Determine the [X, Y] coordinate at the center of the cell enclosing the given text.  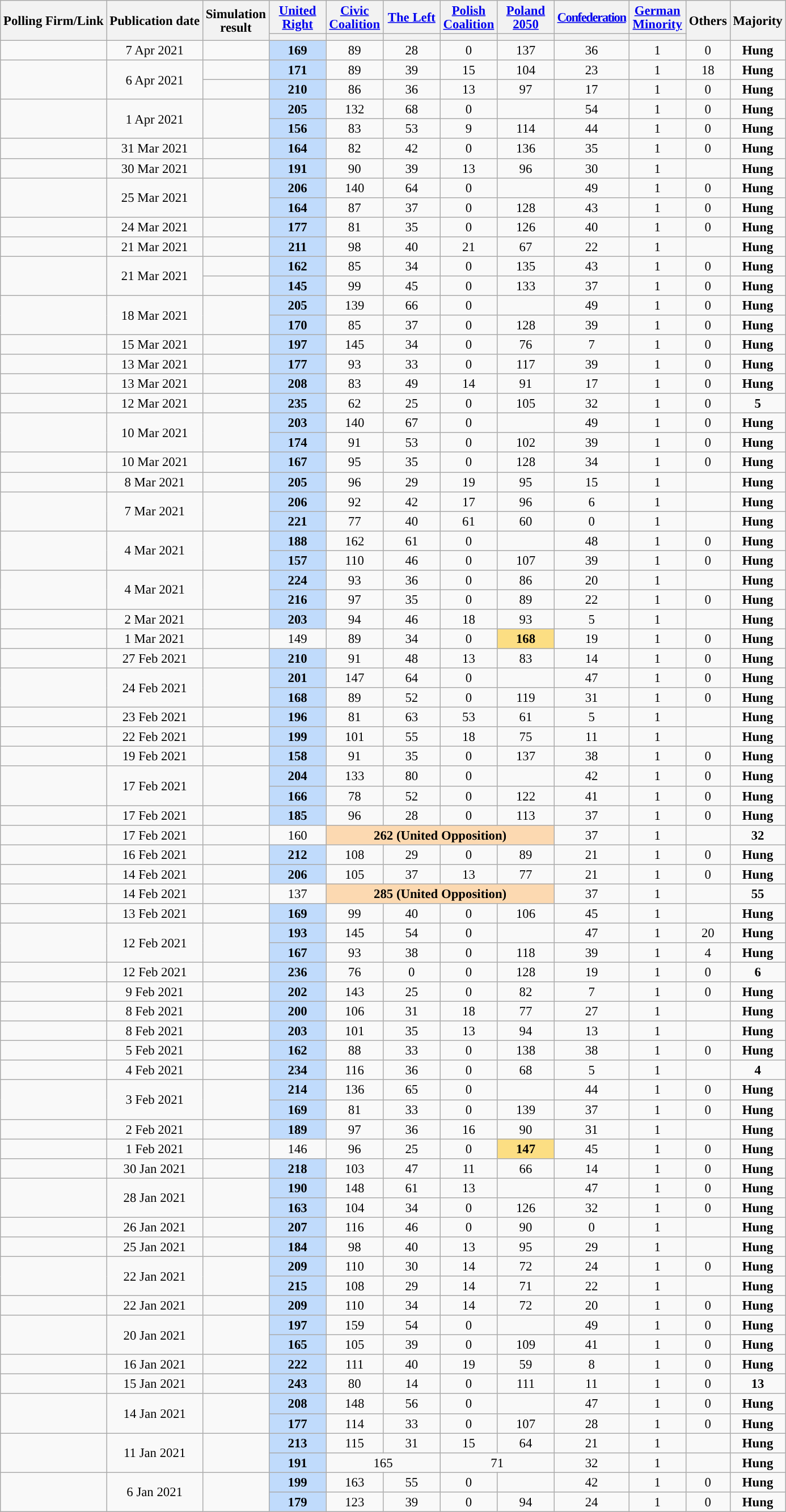
109 [526, 1345]
185 [297, 815]
87 [355, 207]
9 Feb 2021 [154, 992]
2 Mar 2021 [154, 619]
1 Feb 2021 [154, 1149]
212 [297, 855]
2 Feb 2021 [154, 1129]
Polling Firm/Link [53, 20]
18 Mar 2021 [154, 315]
20 Jan 2021 [154, 1335]
135 [526, 266]
189 [297, 1129]
24 Feb 2021 [154, 688]
88 [355, 1051]
123 [355, 1502]
103 [355, 1168]
119 [526, 697]
56 [412, 1404]
Civic Coalition [355, 17]
27 [591, 1011]
16 Jan 2021 [154, 1364]
115 [355, 1443]
146 [297, 1149]
Confederation [591, 17]
211 [297, 247]
3 Feb 2021 [154, 1100]
102 [526, 443]
59 [526, 1364]
7 Apr 2021 [154, 51]
143 [355, 992]
Majority [758, 20]
159 [355, 1325]
28 Jan 2021 [154, 1197]
221 [297, 522]
Polish Coalition [468, 17]
The Left [412, 17]
204 [297, 777]
190 [297, 1188]
25 Mar 2021 [154, 197]
8 [591, 1364]
224 [297, 581]
6 Jan 2021 [154, 1492]
31 Mar 2021 [154, 149]
171 [297, 70]
117 [526, 364]
158 [297, 756]
26 Jan 2021 [154, 1227]
92 [355, 501]
United Right [297, 17]
Publication date [154, 20]
6 Apr 2021 [154, 79]
78 [355, 796]
Poland 2050 [526, 17]
4 Feb 2021 [154, 1070]
15 Mar 2021 [154, 345]
23 [591, 70]
157 [297, 560]
24 Mar 2021 [154, 227]
13 Feb 2021 [154, 914]
196 [297, 718]
222 [297, 1364]
1 Mar 2021 [154, 638]
214 [297, 1090]
236 [297, 973]
202 [297, 992]
German Minority [658, 17]
193 [297, 933]
75 [526, 737]
22 Feb 2021 [154, 737]
285 (United Opposition) [440, 893]
174 [297, 443]
166 [297, 796]
207 [297, 1227]
122 [526, 796]
1 Apr 2021 [154, 119]
16 [468, 1129]
Simulation result [236, 20]
5 Feb 2021 [154, 1051]
215 [297, 1286]
213 [297, 1443]
8 Mar 2021 [154, 482]
23 Feb 2021 [154, 718]
243 [297, 1384]
200 [297, 1011]
184 [297, 1247]
179 [297, 1502]
188 [297, 541]
149 [297, 638]
170 [297, 325]
118 [526, 952]
14 Jan 2021 [154, 1414]
262 (United Opposition) [440, 835]
113 [526, 815]
234 [297, 1070]
156 [297, 129]
201 [297, 678]
62 [355, 404]
160 [297, 835]
Others [708, 20]
19 Feb 2021 [154, 756]
11 Jan 2021 [154, 1452]
65 [412, 1090]
132 [355, 109]
25 Jan 2021 [154, 1247]
27 Feb 2021 [154, 659]
15 Jan 2021 [154, 1384]
138 [526, 1051]
218 [297, 1168]
12 Mar 2021 [154, 404]
216 [297, 600]
30 Jan 2021 [154, 1168]
60 [526, 522]
63 [412, 718]
16 Feb 2021 [154, 855]
7 Mar 2021 [154, 511]
30 Mar 2021 [154, 168]
9 [468, 129]
235 [297, 404]
